Pinpoint the cell where the given text exists, returning its [x, y] midpoint coordinate. 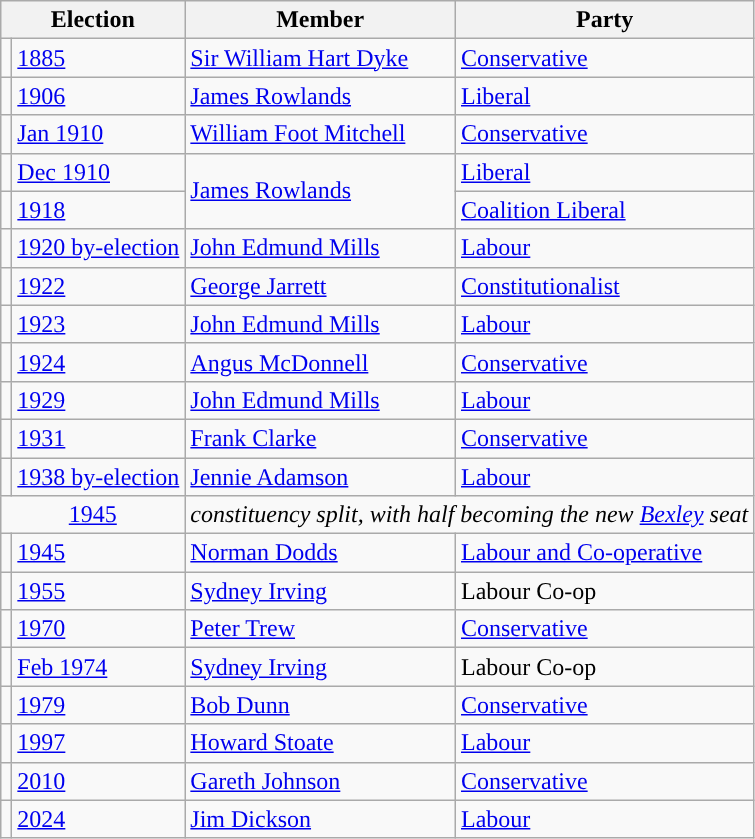
1924 [98, 362]
William Foot Mitchell [320, 134]
Jan 1910 [98, 134]
1938 by-election [98, 477]
1970 [98, 629]
1955 [98, 591]
1885 [98, 58]
Constitutionalist [604, 286]
Sir William Hart Dyke [320, 58]
1920 by-election [98, 248]
1923 [98, 324]
Peter Trew [320, 629]
1906 [98, 96]
Coalition Liberal [604, 210]
1918 [98, 210]
1922 [98, 286]
George Jarrett [320, 286]
1929 [98, 400]
Dec 1910 [98, 172]
Angus McDonnell [320, 362]
2010 [98, 781]
Bob Dunn [320, 705]
Feb 1974 [98, 667]
constituency split, with half becoming the new Bexley seat [470, 515]
Jim Dickson [320, 819]
1931 [98, 438]
Gareth Johnson [320, 781]
Howard Stoate [320, 743]
Member [320, 20]
1997 [98, 743]
Election [93, 20]
Frank Clarke [320, 438]
Labour and Co-operative [604, 553]
Party [604, 20]
Jennie Adamson [320, 477]
1979 [98, 705]
Norman Dodds [320, 553]
2024 [98, 819]
